Determine the [X, Y] coordinate at the center of the cell enclosing the given text.  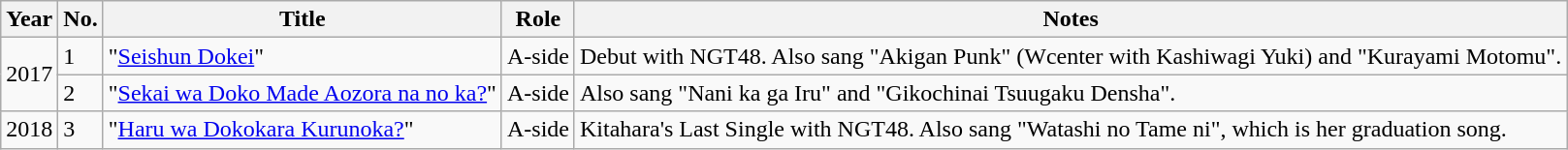
2018 [29, 130]
Debut with NGT48. Also sang "Akigan Punk" (Wcenter with Kashiwagi Yuki) and "Kurayami Motomu". [1071, 56]
"Seishun Dokei" [303, 56]
Notes [1071, 19]
2 [80, 93]
Title [303, 19]
2017 [29, 75]
Role [537, 19]
"Haru wa Dokokara Kurunoka?" [303, 130]
No. [80, 19]
Kitahara's Last Single with NGT48. Also sang "Watashi no Tame ni", which is her graduation song. [1071, 130]
Year [29, 19]
"Sekai wa Doko Made Aozora na no ka?" [303, 93]
1 [80, 56]
3 [80, 130]
Also sang "Nani ka ga Iru" and "Gikochinai Tsuugaku Densha". [1071, 93]
